Determine the (X, Y) coordinate at the center of the cell enclosing the given text.  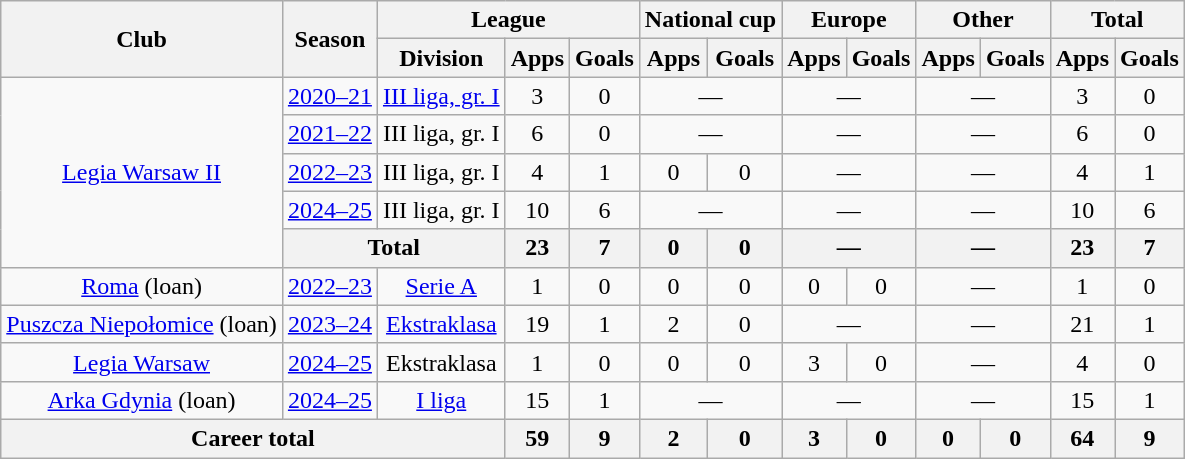
Club (142, 39)
Legia Warsaw (142, 362)
National cup (710, 20)
59 (537, 438)
Season (330, 39)
Career total (253, 438)
League (508, 20)
Arka Gdynia (loan) (142, 400)
2021–22 (330, 134)
Other (983, 20)
64 (1082, 438)
Puszcza Niepołomice (loan) (142, 324)
Roma (loan) (142, 286)
2020–21 (330, 96)
Europe (849, 20)
I liga (441, 400)
2023–24 (330, 324)
Legia Warsaw II (142, 172)
19 (537, 324)
21 (1082, 324)
Serie A (441, 286)
Division (441, 58)
